Find where the given text appears and provide that cell's center as (x, y) coordinate. 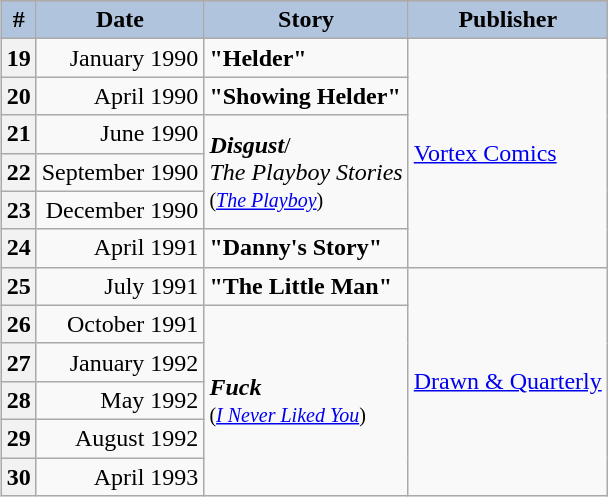
September 1990 (120, 172)
30 (18, 477)
21 (18, 134)
Drawn & Quarterly (508, 381)
"Danny's Story" (306, 248)
"Showing Helder" (306, 96)
April 1990 (120, 96)
Vortex Comics (508, 153)
June 1990 (120, 134)
April 1993 (120, 477)
April 1991 (120, 248)
29 (18, 438)
July 1991 (120, 286)
January 1990 (120, 58)
24 (18, 248)
Date (120, 20)
Publisher (508, 20)
27 (18, 362)
October 1991 (120, 324)
20 (18, 96)
26 (18, 324)
19 (18, 58)
Fuck(I Never Liked You) (306, 400)
22 (18, 172)
May 1992 (120, 400)
25 (18, 286)
Disgust/The Playboy Stories(The Playboy) (306, 172)
August 1992 (120, 438)
December 1990 (120, 210)
"The Little Man" (306, 286)
"Helder" (306, 58)
28 (18, 400)
January 1992 (120, 362)
Story (306, 20)
23 (18, 210)
# (18, 20)
